From the cell containing the given text, extract its center point as (X, Y) coordinate. 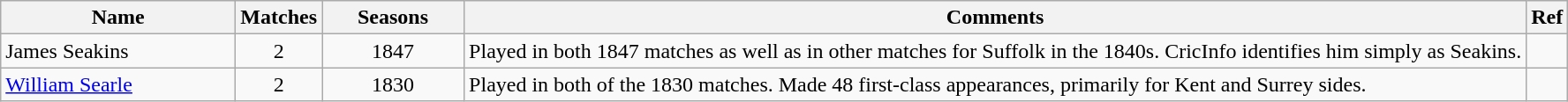
Matches (279, 18)
Played in both of the 1830 matches. Made 48 first-class appearances, primarily for Kent and Surrey sides. (996, 84)
James Seakins (118, 51)
Played in both 1847 matches as well as in other matches for Suffolk in the 1840s. CricInfo identifies him simply as Seakins. (996, 51)
1847 (394, 51)
William Searle (118, 84)
Name (118, 18)
Comments (996, 18)
Seasons (394, 18)
1830 (394, 84)
Ref (1547, 18)
